Return the [x, y] coordinate for the center point of the cell that contains the specified text.  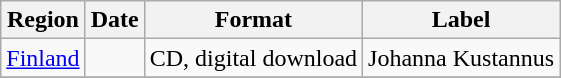
Format [253, 20]
Finland [43, 58]
Label [462, 20]
Region [43, 20]
Johanna Kustannus [462, 58]
CD, digital download [253, 58]
Date [114, 20]
